From the cell containing the given text, extract its center point as [X, Y] coordinate. 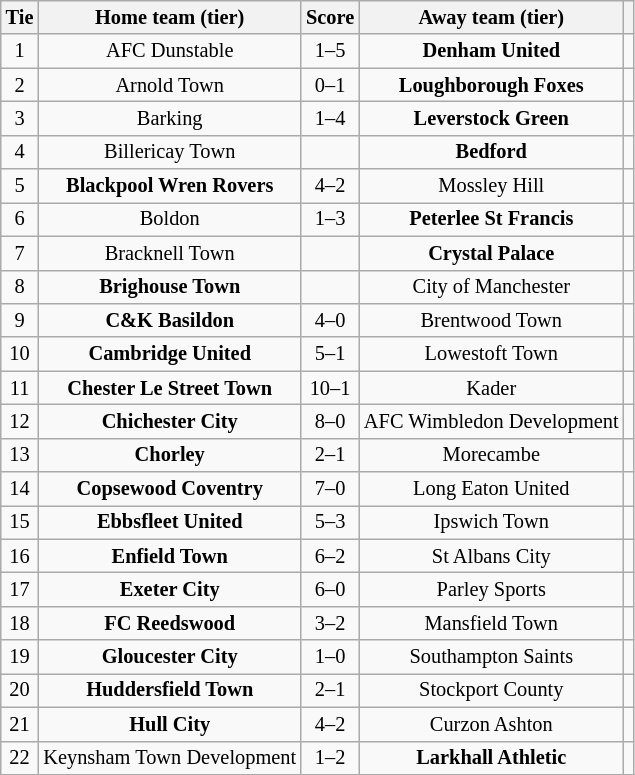
18 [20, 623]
Copsewood Coventry [170, 489]
1 [20, 51]
Bracknell Town [170, 253]
Parley Sports [491, 589]
FC Reedswood [170, 623]
Arnold Town [170, 85]
Lowestoft Town [491, 354]
5–1 [330, 354]
Bedford [491, 152]
Home team (tier) [170, 17]
5–3 [330, 522]
Gloucester City [170, 657]
Score [330, 17]
2 [20, 85]
15 [20, 522]
C&K Basildon [170, 320]
Chichester City [170, 421]
8 [20, 287]
Billericay Town [170, 152]
11 [20, 388]
Tie [20, 17]
10–1 [330, 388]
St Albans City [491, 556]
1–4 [330, 118]
Chester Le Street Town [170, 388]
Leverstock Green [491, 118]
Loughborough Foxes [491, 85]
AFC Dunstable [170, 51]
7 [20, 253]
Brentwood Town [491, 320]
Away team (tier) [491, 17]
19 [20, 657]
Exeter City [170, 589]
17 [20, 589]
1–5 [330, 51]
1–3 [330, 219]
Denham United [491, 51]
3–2 [330, 623]
13 [20, 455]
Peterlee St Francis [491, 219]
Keynsham Town Development [170, 758]
12 [20, 421]
Larkhall Athletic [491, 758]
Ipswich Town [491, 522]
9 [20, 320]
Mossley Hill [491, 186]
7–0 [330, 489]
Curzon Ashton [491, 724]
8–0 [330, 421]
City of Manchester [491, 287]
Long Eaton United [491, 489]
AFC Wimbledon Development [491, 421]
Brighouse Town [170, 287]
Southampton Saints [491, 657]
5 [20, 186]
21 [20, 724]
1–0 [330, 657]
16 [20, 556]
22 [20, 758]
Huddersfield Town [170, 690]
14 [20, 489]
20 [20, 690]
Barking [170, 118]
4–0 [330, 320]
Enfield Town [170, 556]
Boldon [170, 219]
4 [20, 152]
10 [20, 354]
0–1 [330, 85]
3 [20, 118]
Blackpool Wren Rovers [170, 186]
Cambridge United [170, 354]
1–2 [330, 758]
6 [20, 219]
Mansfield Town [491, 623]
Stockport County [491, 690]
Crystal Palace [491, 253]
Chorley [170, 455]
6–2 [330, 556]
Hull City [170, 724]
6–0 [330, 589]
Morecambe [491, 455]
Kader [491, 388]
Ebbsfleet United [170, 522]
